Output the [X, Y] coordinate of the center of the cell containing the given text.  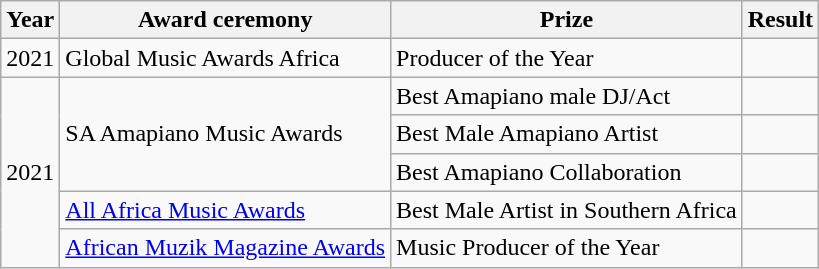
Year [30, 20]
Producer of the Year [567, 58]
Global Music Awards Africa [226, 58]
African Muzik Magazine Awards [226, 248]
Best Amapiano Collaboration [567, 172]
SA Amapiano Music Awards [226, 134]
All Africa Music Awards [226, 210]
Best Male Amapiano Artist [567, 134]
Best Amapiano male DJ/Act [567, 96]
Prize [567, 20]
Music Producer of the Year [567, 248]
Best Male Artist in Southern Africa [567, 210]
Result [780, 20]
Award ceremony [226, 20]
